Scan for the cell matching the given text and deliver its [x, y] coordinate at center. 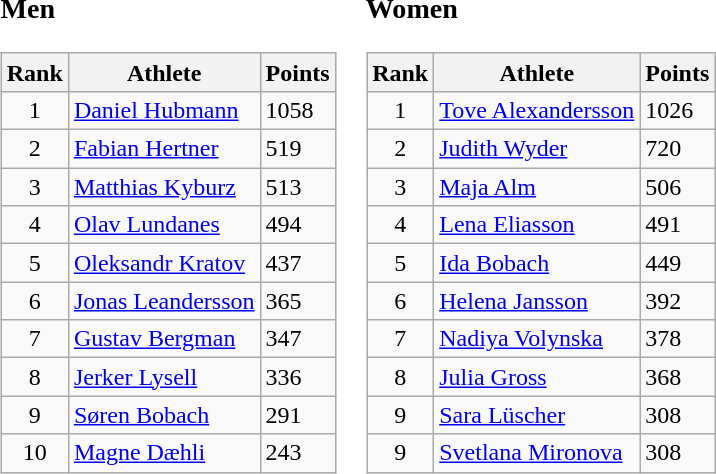
1058 [298, 110]
378 [678, 339]
720 [678, 149]
Fabian Hertner [164, 149]
Oleksandr Kratov [164, 263]
1026 [678, 110]
Sara Lüscher [537, 415]
Matthias Kyburz [164, 187]
Magne Dæhli [164, 453]
Helena Jansson [537, 301]
291 [298, 415]
449 [678, 263]
519 [298, 149]
Ida Bobach [537, 263]
494 [298, 225]
Judith Wyder [537, 149]
Nadiya Volynska [537, 339]
Søren Bobach [164, 415]
336 [298, 377]
10 [34, 453]
491 [678, 225]
Gustav Bergman [164, 339]
513 [298, 187]
Tove Alexandersson [537, 110]
392 [678, 301]
437 [298, 263]
Jonas Leandersson [164, 301]
365 [298, 301]
347 [298, 339]
Maja Alm [537, 187]
Svetlana Mironova [537, 453]
368 [678, 377]
Olav Lundanes [164, 225]
506 [678, 187]
Julia Gross [537, 377]
Lena Eliasson [537, 225]
Jerker Lysell [164, 377]
243 [298, 453]
Daniel Hubmann [164, 110]
